Determine the [X, Y] coordinate at the center of the cell enclosing the given text.  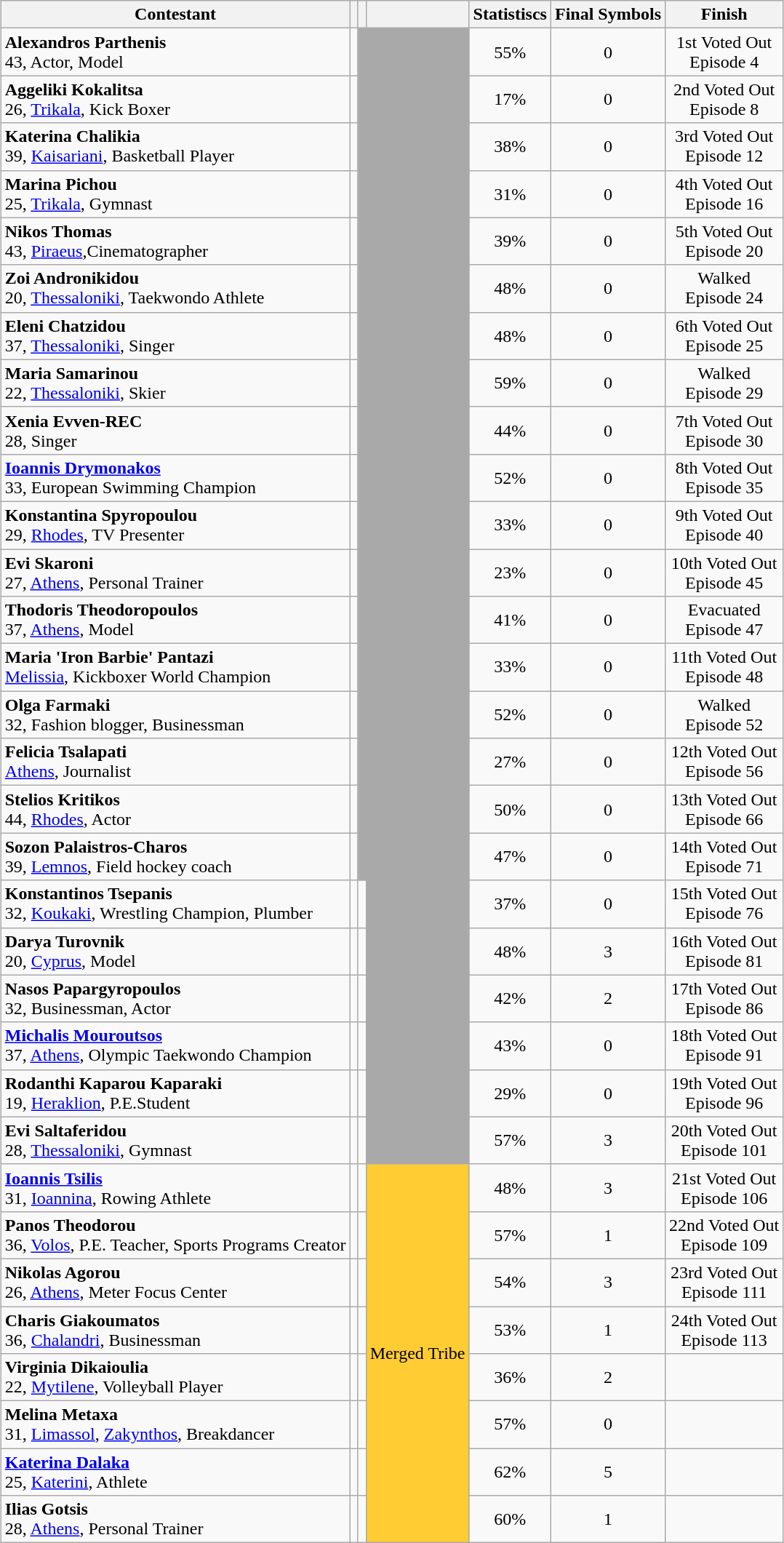
Merged Tribe [417, 1353]
39% [510, 242]
Evacuated Episode 47 [724, 620]
Nasos Papargyropoulos 32, Βusinessman, Actor [175, 998]
29% [510, 1093]
WalkedEpisode 29 [724, 383]
19th Voted OutEpisode 96 [724, 1093]
Nikos Thomas 43, Piraeus,Cinematographer [175, 242]
Aggeliki Kokalitsa 26, Trikala, Kick Boxer [175, 99]
WalkedEpisode 24 [724, 288]
23% [510, 572]
42% [510, 998]
Panos Theodorou 36, Volos, P.E. Teacher, Sports Programs Creator [175, 1235]
Maria Samarinou 22, Thessaloniki, Skier [175, 383]
7th Voted OutEpisode 30 [724, 431]
21st Voted OutEpisode 106 [724, 1187]
55% [510, 52]
Felicia Tsalapati Athens, Journalist [175, 762]
Ioannis Drymonakos 33, European Swimming Champion [175, 477]
20th Voted OutEpisode 101 [724, 1141]
27% [510, 762]
11th Voted OutEpisode 48 [724, 668]
16th Voted OutEpisode 81 [724, 952]
50% [510, 809]
Marina Pichou 25, Trikala, Gymnast [175, 194]
Statistiscs [510, 15]
23rd Voted OutEpisode 111 [724, 1282]
43% [510, 1046]
Evi Saltaferidou 28, Thessaloniki, Gymnast [175, 1141]
Alexandros Parthenis 43, Actor, Model [175, 52]
4th Voted OutEpisode 16 [724, 194]
53% [510, 1330]
15th Voted OutEpisode 76 [724, 904]
Olga Farmaki 32, Fashion blogger, Βusinessman [175, 714]
Thodoris Theodoropoulos 37, Athens, Model [175, 620]
5 [608, 1472]
Zoi Andronikidou 20, Thessaloniki, Taekwondo Athlete [175, 288]
Michalis Mouroutsos 37, Athens, Olympic Taekwondo Champion [175, 1046]
22nd Voted OutEpisode 109 [724, 1235]
Maria 'Iron Barbie' Pantazi Melissia, Kickboxer World Champion [175, 668]
Katerina Dalaka 25, Katerini, Athlete [175, 1472]
Melina Metaxa 31, Limassol, Zakynthos, Breakdancer [175, 1424]
5th Voted OutEpisode 20 [724, 242]
2nd Voted OutEpisode 8 [724, 99]
9th Voted OutEpisode 40 [724, 525]
Ioannis Tsilis 31, Ioannina, Rowing Athlete [175, 1187]
Virginia Dikaioulia 22, Mytilene, Volleyball Player [175, 1378]
12th Voted OutEpisode 56 [724, 762]
44% [510, 431]
Stelios Kritikos 44, Rhodes, Actor [175, 809]
Katerina Chalikia39, Kaisariani, Basketball Player [175, 147]
3rd Voted OutEpisode 12 [724, 147]
Sozon Palaistros-Charos39, Lemnos, Field hockey coach [175, 857]
Walked Episode 52 [724, 714]
6th Voted OutEpisode 25 [724, 336]
1st Voted OutEpisode 4 [724, 52]
Evi Skaroni27, Athens, Personal Trainer [175, 572]
38% [510, 147]
36% [510, 1378]
Darya Turovnik 20, Cyprus, Model [175, 952]
24th Voted OutEpisode 113 [724, 1330]
37% [510, 904]
18th Voted OutEpisode 91 [724, 1046]
Contestant [175, 15]
10th Voted OutEpisode 45 [724, 572]
62% [510, 1472]
31% [510, 194]
Ilias Gotsis 28, Athens, Personal Trainer [175, 1519]
Finish [724, 15]
Rodanthi Kaparou Kaparaki 19, Heraklion, P.E.Student [175, 1093]
54% [510, 1282]
Konstantina Spyropoulou29, Rhodes, TV Presenter [175, 525]
41% [510, 620]
17th Voted OutEpisode 86 [724, 998]
14th Voted OutEpisode 71 [724, 857]
8th Voted OutEpisode 35 [724, 477]
13th Voted OutEpisode 66 [724, 809]
Eleni Chatzidou 37, Thessaloniki, Singer [175, 336]
Charis Giakoumatos 36, Chalandri, Βusinessman [175, 1330]
47% [510, 857]
Final Symbols [608, 15]
17% [510, 99]
Konstantinos Tsepanis 32, Koukaki, Wrestling Champion, Plumber [175, 904]
59% [510, 383]
Nikolas Agorou 26, Athens, Μeter Focus Center [175, 1282]
60% [510, 1519]
Xenia Evven-REC 28, Singer [175, 431]
